Extract the (X, Y) coordinate from the center of the cell holding the provided text.  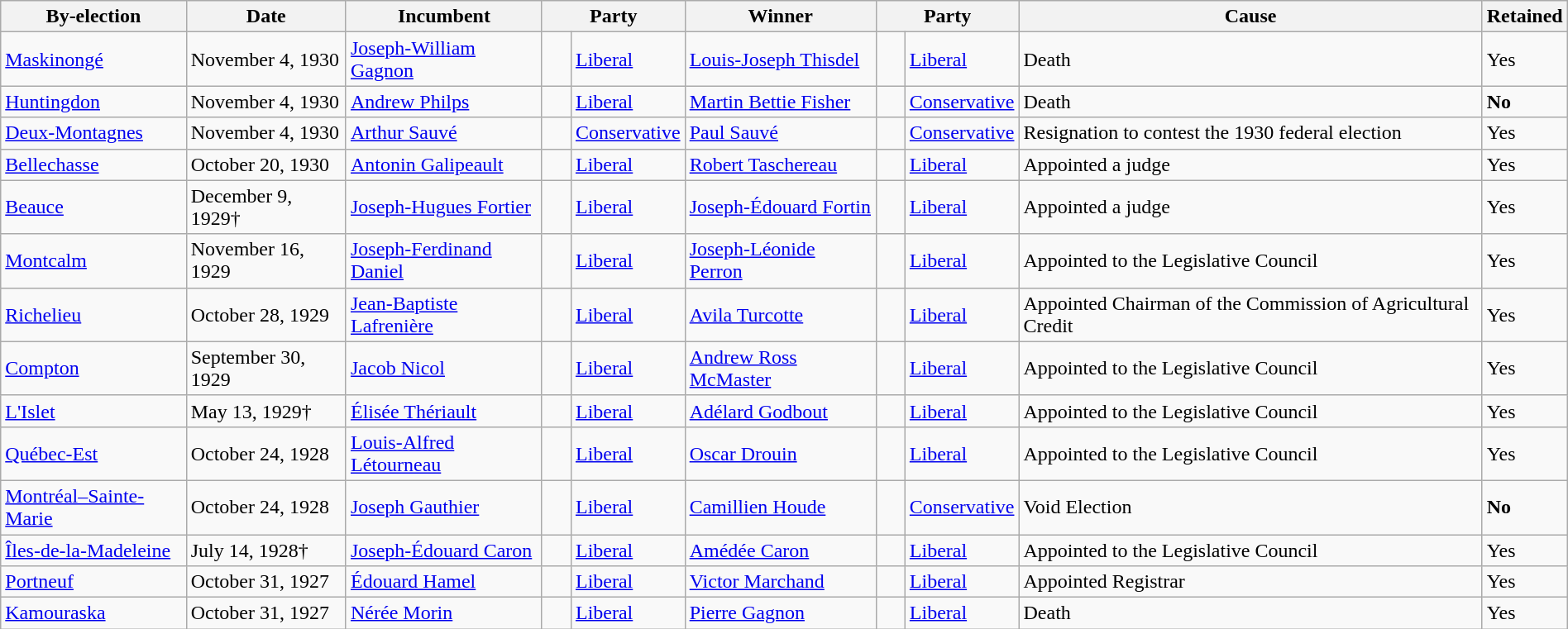
Louis-Alfred Létourneau (443, 453)
Compton (93, 369)
Bellechasse (93, 164)
Deux-Montagnes (93, 133)
Amédée Caron (781, 550)
Incumbent (443, 17)
Andrew Philps (443, 102)
Andrew Ross McMaster (781, 369)
December 9, 1929† (266, 207)
Joseph-Hugues Fortier (443, 207)
Date (266, 17)
Retained (1525, 17)
Joseph-Édouard Fortin (781, 207)
Antonin Galipeault (443, 164)
Resignation to contest the 1930 federal election (1250, 133)
Huntingdon (93, 102)
Joseph-Édouard Caron (443, 550)
Élisée Thériault (443, 411)
Maskinongé (93, 60)
Joseph-William Gagnon (443, 60)
Joseph Gauthier (443, 507)
Richelieu (93, 314)
July 14, 1928† (266, 550)
Louis-Joseph Thisdel (781, 60)
Avila Turcotte (781, 314)
Robert Taschereau (781, 164)
Appointed Registrar (1250, 582)
November 16, 1929 (266, 261)
May 13, 1929† (266, 411)
Jean-Baptiste Lafrenière (443, 314)
Adélard Godbout (781, 411)
Void Election (1250, 507)
Édouard Hamel (443, 582)
Beauce (93, 207)
Oscar Drouin (781, 453)
September 30, 1929 (266, 369)
Jacob Nicol (443, 369)
Joseph-Léonide Perron (781, 261)
Victor Marchand (781, 582)
Martin Bettie Fisher (781, 102)
L'Islet (93, 411)
Montréal–Sainte-Marie (93, 507)
Joseph-Ferdinand Daniel (443, 261)
Québec-Est (93, 453)
Pierre Gagnon (781, 613)
Camillien Houde (781, 507)
By-election (93, 17)
October 20, 1930 (266, 164)
Paul Sauvé (781, 133)
Kamouraska (93, 613)
Portneuf (93, 582)
Nérée Morin (443, 613)
Winner (781, 17)
Îles-de-la-Madeleine (93, 550)
October 28, 1929 (266, 314)
Montcalm (93, 261)
Cause (1250, 17)
Appointed Chairman of the Commission of Agricultural Credit (1250, 314)
Arthur Sauvé (443, 133)
